Return the (x, y) coordinate for the center point of the cell that contains the specified text.  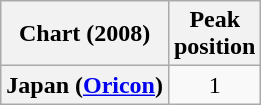
1 (214, 85)
Peakposition (214, 34)
Japan (Oricon) (85, 85)
Chart (2008) (85, 34)
